Extract the (x, y) coordinate from the center of the cell holding the provided text.  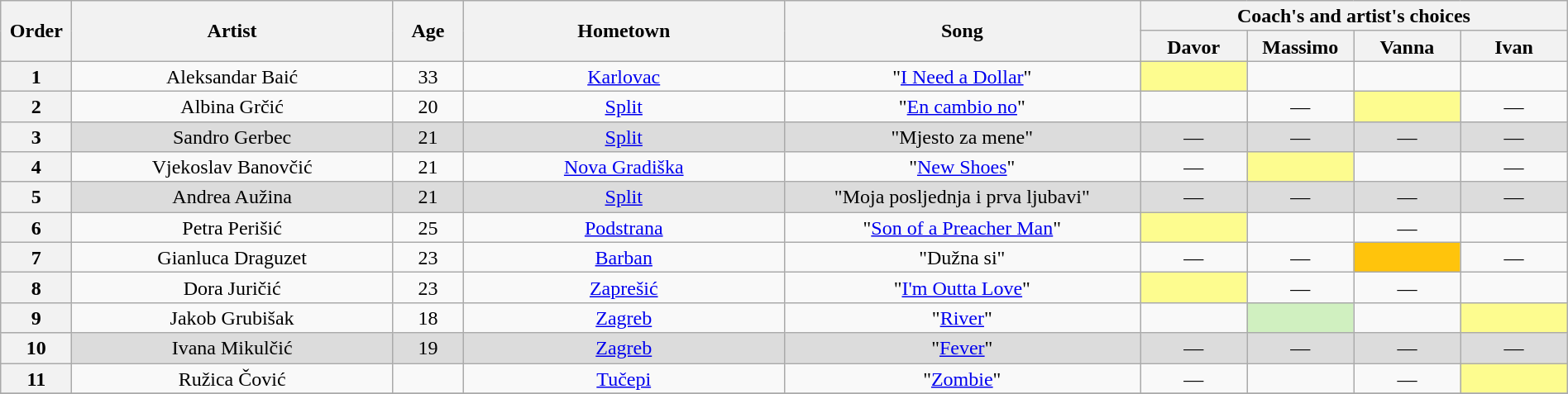
Karlovac (624, 76)
Coach's and artist's choices (1355, 17)
33 (428, 76)
Podstrana (624, 228)
Song (963, 31)
"Mjesto za mene" (963, 137)
"Son of a Preacher Man" (963, 228)
"New Shoes" (963, 167)
6 (36, 228)
Petra Perišić (232, 228)
20 (428, 106)
18 (428, 317)
9 (36, 317)
"Fever" (963, 349)
Gianluca Draguzet (232, 258)
Vjekoslav Banovčić (232, 167)
Zaprešić (624, 287)
Barban (624, 258)
1 (36, 76)
8 (36, 287)
Hometown (624, 31)
4 (36, 167)
"Zombie" (963, 378)
Dora Juričić (232, 287)
7 (36, 258)
Davor (1194, 46)
19 (428, 349)
Ivana Mikulčić (232, 349)
Massimo (1300, 46)
Order (36, 31)
Andrea Aužina (232, 197)
"Dužna si" (963, 258)
Albina Grčić (232, 106)
Age (428, 31)
"I Need a Dollar" (963, 76)
2 (36, 106)
Ivan (1513, 46)
"Moja posljednja i prva ljubavi" (963, 197)
10 (36, 349)
Tučepi (624, 378)
"River" (963, 317)
"En cambio no" (963, 106)
Vanna (1408, 46)
3 (36, 137)
Nova Gradiška (624, 167)
"I'm Outta Love" (963, 287)
Sandro Gerbec (232, 137)
25 (428, 228)
Jakob Grubišak (232, 317)
Ružica Čović (232, 378)
Aleksandar Baić (232, 76)
Artist (232, 31)
11 (36, 378)
5 (36, 197)
